Search for the cell housing the specified text and yield its (x, y) center coordinate. 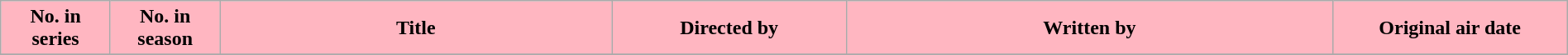
Title (416, 28)
No. inseason (165, 28)
Written by (1090, 28)
Original air date (1450, 28)
No. inseries (56, 28)
Directed by (729, 28)
